Determine the [X, Y] coordinate at the center of the cell enclosing the given text.  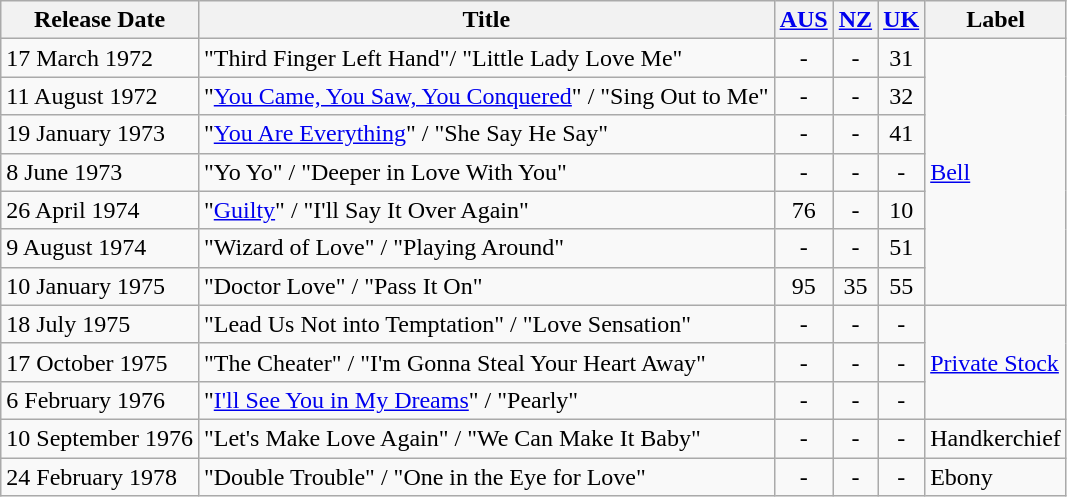
"Guilty" / "I'll Say It Over Again" [486, 210]
11 August 1972 [100, 96]
"Lead Us Not into Temptation" / "Love Sensation" [486, 324]
24 February 1978 [100, 477]
UK [902, 20]
AUS [804, 20]
NZ [855, 20]
95 [804, 286]
"You Came, You Saw, You Conquered" / "Sing Out to Me" [486, 96]
"Double Trouble" / "One in the Eye for Love" [486, 477]
10 [902, 210]
8 June 1973 [100, 172]
10 January 1975 [100, 286]
31 [902, 58]
26 April 1974 [100, 210]
51 [902, 248]
Bell [996, 172]
"You Are Everything" / "She Say He Say" [486, 134]
"I'll See You in My Dreams" / "Pearly" [486, 400]
"Let's Make Love Again" / "We Can Make It Baby" [486, 438]
"Yo Yo" / "Deeper in Love With You" [486, 172]
"The Cheater" / "I'm Gonna Steal Your Heart Away" [486, 362]
Title [486, 20]
"Doctor Love" / "Pass It On" [486, 286]
10 September 1976 [100, 438]
Ebony [996, 477]
35 [855, 286]
9 August 1974 [100, 248]
Release Date [100, 20]
32 [902, 96]
76 [804, 210]
18 July 1975 [100, 324]
Private Stock [996, 362]
Label [996, 20]
17 October 1975 [100, 362]
6 February 1976 [100, 400]
55 [902, 286]
19 January 1973 [100, 134]
"Third Finger Left Hand"/ "Little Lady Love Me" [486, 58]
"Wizard of Love" / "Playing Around" [486, 248]
41 [902, 134]
Handkerchief [996, 438]
17 March 1972 [100, 58]
